Provide the [X, Y] coordinate of the cell's center where the given text is located.  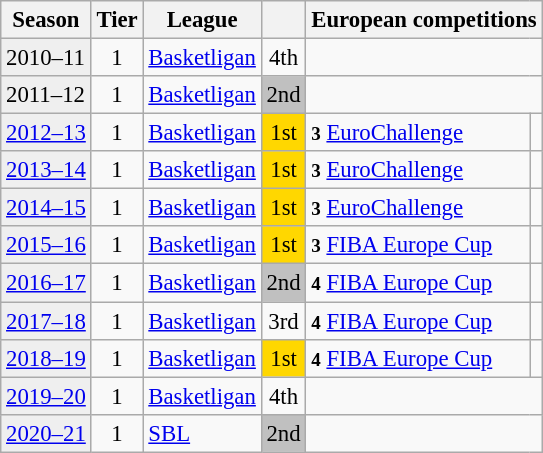
2015–16 [46, 245]
3rd [284, 321]
3 FIBA Europe Cup [418, 245]
2017–18 [46, 321]
2018–19 [46, 358]
2016–17 [46, 283]
Season [46, 20]
2010–11 [46, 58]
2013–14 [46, 170]
League [202, 20]
2011–12 [46, 95]
European competitions [424, 20]
2014–15 [46, 208]
2019–20 [46, 396]
2020–21 [46, 433]
Tier [117, 20]
SBL [202, 433]
2012–13 [46, 133]
